Extract the [x, y] coordinate from the center of the cell holding the provided text.  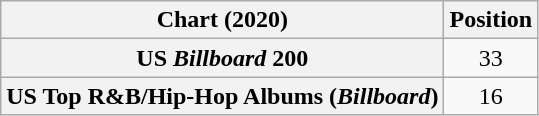
Position [491, 20]
US Billboard 200 [222, 58]
US Top R&B/Hip-Hop Albums (Billboard) [222, 96]
Chart (2020) [222, 20]
33 [491, 58]
16 [491, 96]
